Detect which cell encompasses the target text, then output its [x, y] center coordinate. 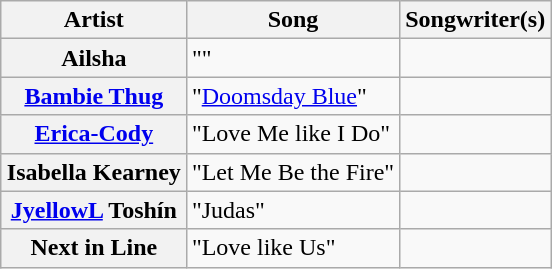
Next in Line [94, 248]
Ailsha [94, 58]
Song [292, 20]
"Love like Us" [292, 248]
JyellowL Toshín [94, 210]
"Judas" [292, 210]
Erica-Cody [94, 134]
"Doomsday Blue" [292, 96]
"" [292, 58]
Isabella Kearney [94, 172]
"Let Me Be the Fire" [292, 172]
Songwriter(s) [476, 20]
Artist [94, 20]
"Love Me like I Do" [292, 134]
Bambie Thug [94, 96]
